Detect which cell encompasses the target text, then output its (X, Y) center coordinate. 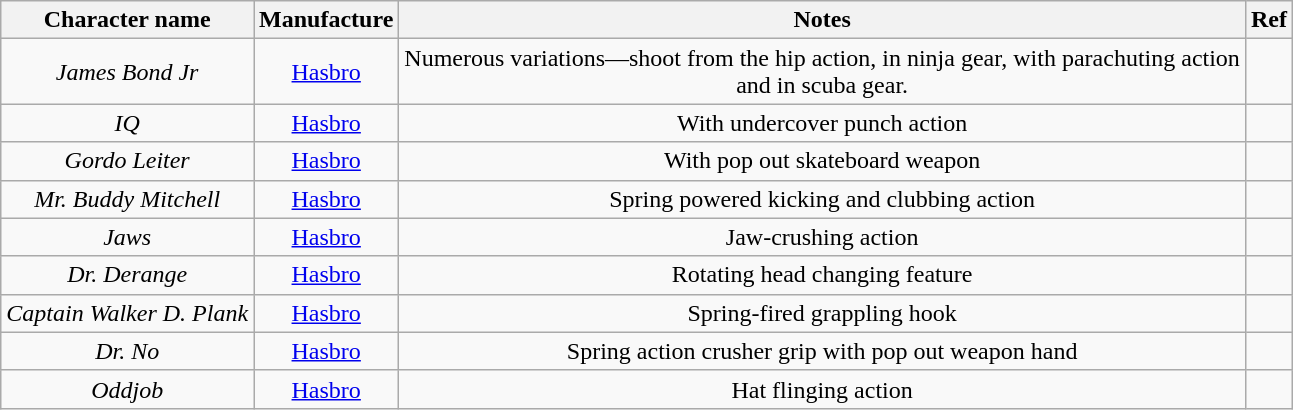
Spring powered kicking and clubbing action (822, 199)
Dr. Derange (128, 275)
Notes (822, 20)
Jaws (128, 237)
Spring action crusher grip with pop out weapon hand (822, 351)
IQ (128, 123)
James Bond Jr (128, 72)
Manufacture (326, 20)
Gordo Leiter (128, 161)
Dr. No (128, 351)
Rotating head changing feature (822, 275)
Numerous variations—shoot from the hip action, in ninja gear, with parachuting action and in scuba gear. (822, 72)
Ref (1268, 20)
With pop out skateboard weapon (822, 161)
Mr. Buddy Mitchell (128, 199)
Jaw-crushing action (822, 237)
Oddjob (128, 389)
Captain Walker D. Plank (128, 313)
Spring-fired grappling hook (822, 313)
Character name (128, 20)
Hat flinging action (822, 389)
With undercover punch action (822, 123)
